Capture the cell that displays the provided text and extract its (x, y) central coordinate. 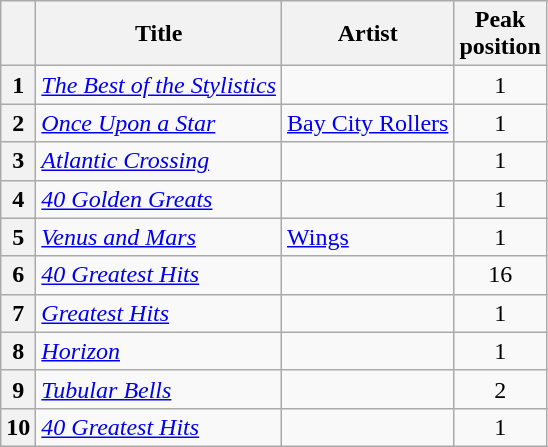
Bay City Rollers (368, 123)
The Best of the Stylistics (159, 85)
16 (500, 275)
6 (18, 275)
8 (18, 351)
Atlantic Crossing (159, 161)
Greatest Hits (159, 313)
5 (18, 237)
7 (18, 313)
4 (18, 199)
Venus and Mars (159, 237)
Wings (368, 237)
Artist (368, 34)
40 Golden Greats (159, 199)
Horizon (159, 351)
Peakposition (500, 34)
10 (18, 427)
9 (18, 389)
Once Upon a Star (159, 123)
Tubular Bells (159, 389)
Title (159, 34)
3 (18, 161)
